For the text-containing cell, return its midpoint in [X, Y] coordinate format. 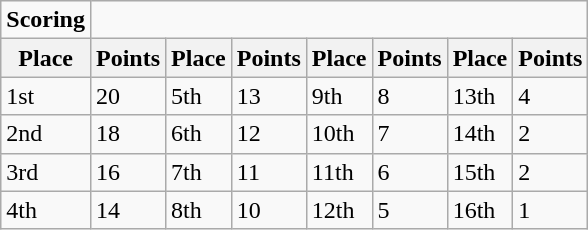
10 [268, 210]
18 [128, 134]
1st [46, 96]
12th [339, 210]
Scoring [46, 20]
6th [199, 134]
14 [128, 210]
1 [550, 210]
16 [128, 172]
8th [199, 210]
9th [339, 96]
14th [480, 134]
12 [268, 134]
5 [410, 210]
3rd [46, 172]
20 [128, 96]
13 [268, 96]
4 [550, 96]
7th [199, 172]
7 [410, 134]
11th [339, 172]
4th [46, 210]
15th [480, 172]
16th [480, 210]
10th [339, 134]
13th [480, 96]
6 [410, 172]
5th [199, 96]
2nd [46, 134]
11 [268, 172]
8 [410, 96]
